Scan for the cell matching the given text and deliver its [X, Y] coordinate at center. 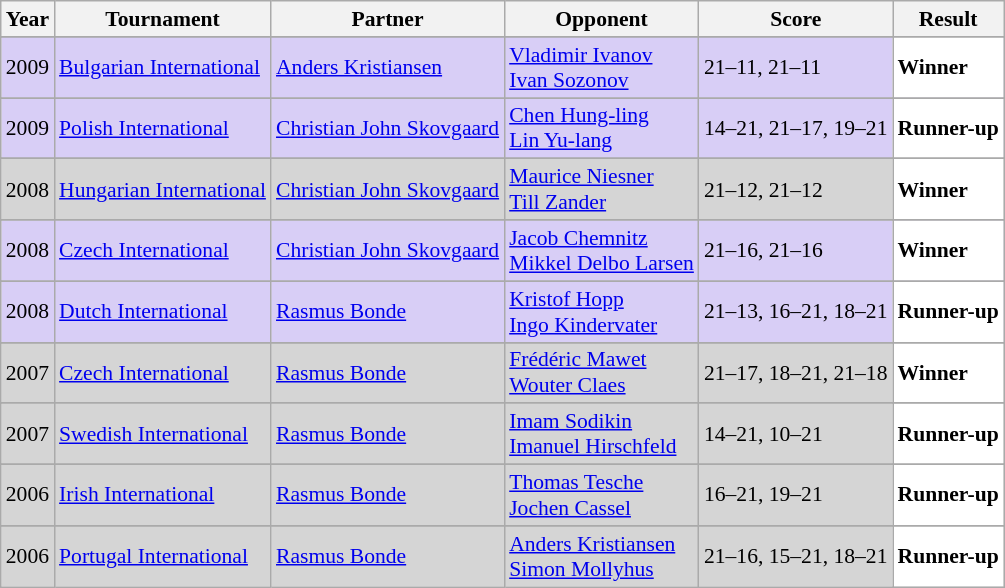
14–21, 21–17, 19–21 [796, 128]
Opponent [602, 19]
Kristof Hopp Ingo Kindervater [602, 312]
16–21, 19–21 [796, 496]
Irish International [162, 496]
Frédéric Mawet Wouter Claes [602, 372]
14–21, 10–21 [796, 434]
21–11, 21–11 [796, 68]
21–16, 21–16 [796, 250]
Thomas Tesche Jochen Cassel [602, 496]
Score [796, 19]
21–17, 18–21, 21–18 [796, 372]
Tournament [162, 19]
Maurice Niesner Till Zander [602, 190]
Swedish International [162, 434]
21–16, 15–21, 18–21 [796, 556]
Anders Kristiansen [388, 68]
Jacob Chemnitz Mikkel Delbo Larsen [602, 250]
Imam Sodikin Imanuel Hirschfeld [602, 434]
Vladimir Ivanov Ivan Sozonov [602, 68]
Anders Kristiansen Simon Mollyhus [602, 556]
Partner [388, 19]
Hungarian International [162, 190]
Year [28, 19]
Bulgarian International [162, 68]
Portugal International [162, 556]
21–13, 16–21, 18–21 [796, 312]
Result [948, 19]
21–12, 21–12 [796, 190]
Polish International [162, 128]
Chen Hung-ling Lin Yu-lang [602, 128]
Dutch International [162, 312]
